Capture the cell that displays the provided text and extract its [x, y] central coordinate. 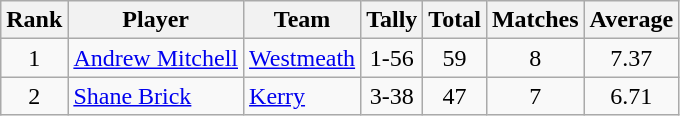
Average [632, 20]
2 [34, 96]
Team [302, 20]
Andrew Mitchell [156, 58]
8 [535, 58]
Total [455, 20]
Shane Brick [156, 96]
Matches [535, 20]
1 [34, 58]
59 [455, 58]
7 [535, 96]
47 [455, 96]
Kerry [302, 96]
1-56 [392, 58]
Westmeath [302, 58]
3-38 [392, 96]
7.37 [632, 58]
Tally [392, 20]
Player [156, 20]
6.71 [632, 96]
Rank [34, 20]
